Extract the (X, Y) coordinate from the center of the cell holding the provided text.  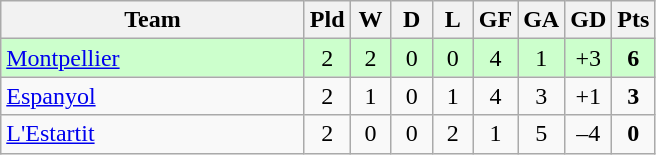
+1 (588, 96)
L (452, 20)
L'Estartit (153, 134)
+3 (588, 58)
Montpellier (153, 58)
Team (153, 20)
Pld (327, 20)
GD (588, 20)
Pts (634, 20)
W (370, 20)
Espanyol (153, 96)
6 (634, 58)
GA (542, 20)
D (412, 20)
5 (542, 134)
GF (495, 20)
–4 (588, 134)
